Return (X, Y) of the center of cell containing provided text 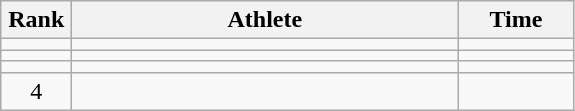
Athlete (265, 20)
Rank (36, 20)
Time (516, 20)
4 (36, 91)
